Output the (X, Y) coordinate of the center of the cell containing the given text.  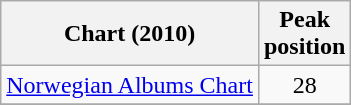
28 (304, 85)
Norwegian Albums Chart (130, 85)
Peakposition (304, 34)
Chart (2010) (130, 34)
